Pinpoint the cell where the given text exists, returning its (X, Y) midpoint coordinate. 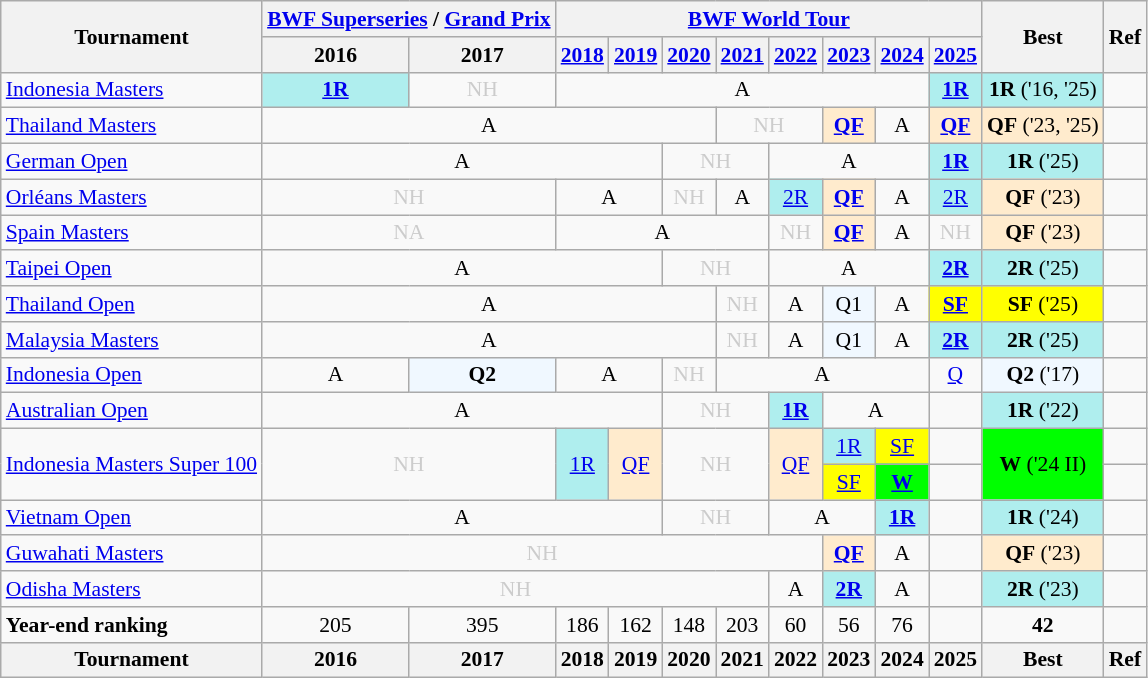
1R ('22) (1043, 411)
76 (902, 625)
German Open (132, 162)
Orléans Masters (132, 197)
56 (848, 625)
BWF Superseries / Grand Prix (409, 19)
1R ('24) (1043, 518)
Odisha Masters (132, 589)
1R ('16, '25) (1043, 90)
Indonesia Open (132, 375)
Malaysia Masters (132, 340)
42 (1043, 625)
1R ('25) (1043, 162)
NA (409, 233)
BWF World Tour (769, 19)
W (902, 482)
162 (636, 625)
60 (796, 625)
SF ('25) (1043, 304)
Q2 ('17) (1043, 375)
186 (582, 625)
Guwahati Masters (132, 554)
Thailand Open (132, 304)
Spain Masters (132, 233)
Indonesia Masters Super 100 (132, 464)
395 (482, 625)
Q (956, 375)
Taipei Open (132, 269)
Vietnam Open (132, 518)
Indonesia Masters (132, 90)
205 (336, 625)
2R ('23) (1043, 589)
Year-end ranking (132, 625)
Thailand Masters (132, 126)
148 (688, 625)
QF ('23, '25) (1043, 126)
Q2 (482, 375)
Australian Open (132, 411)
W ('24 II) (1043, 464)
203 (742, 625)
